Return [X, Y] of the center of cell containing provided text 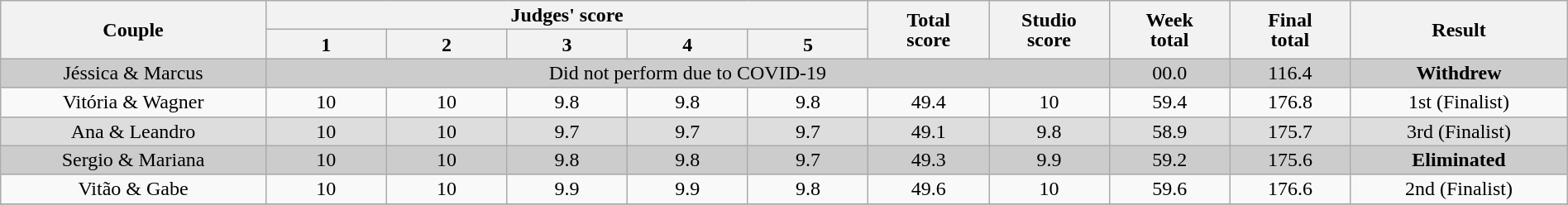
Vitão & Gabe [134, 188]
Result [1459, 30]
2 [447, 45]
Eliminated [1459, 160]
Weektotal [1169, 30]
49.1 [929, 131]
59.2 [1169, 160]
Finaltotal [1290, 30]
Judges' score [567, 15]
Couple [134, 30]
59.4 [1169, 102]
Jéssica & Marcus [134, 73]
116.4 [1290, 73]
1 [326, 45]
175.7 [1290, 131]
175.6 [1290, 160]
Did not perform due to COVID-19 [687, 73]
49.3 [929, 160]
3rd (Finalist) [1459, 131]
Vitória & Wagner [134, 102]
Sergio & Mariana [134, 160]
4 [687, 45]
58.9 [1169, 131]
2nd (Finalist) [1459, 188]
Withdrew [1459, 73]
49.6 [929, 188]
3 [567, 45]
5 [808, 45]
49.4 [929, 102]
1st (Finalist) [1459, 102]
Studioscore [1049, 30]
176.8 [1290, 102]
Totalscore [929, 30]
176.6 [1290, 188]
Ana & Leandro [134, 131]
00.0 [1169, 73]
59.6 [1169, 188]
